For the text-containing cell, return its midpoint in (X, Y) coordinate format. 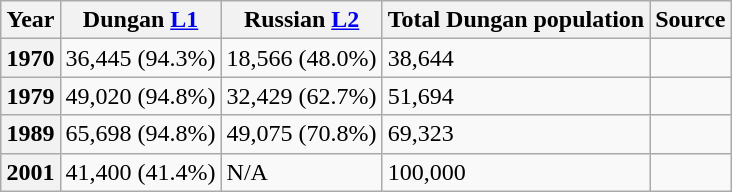
1979 (30, 96)
100,000 (516, 172)
69,323 (516, 134)
Source (690, 20)
Year (30, 20)
65,698 (94.8%) (140, 134)
32,429 (62.7%) (302, 96)
2001 (30, 172)
1989 (30, 134)
49,020 (94.8%) (140, 96)
36,445 (94.3%) (140, 58)
Russian L2 (302, 20)
38,644 (516, 58)
51,694 (516, 96)
18,566 (48.0%) (302, 58)
49,075 (70.8%) (302, 134)
N/A (302, 172)
41,400 (41.4%) (140, 172)
Total Dungan population (516, 20)
Dungan L1 (140, 20)
1970 (30, 58)
